From the cell containing the given text, extract its center point as (X, Y) coordinate. 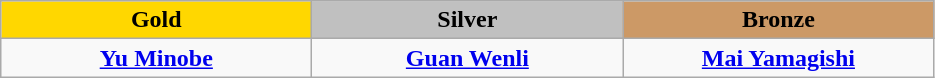
Bronze (778, 20)
Mai Yamagishi (778, 58)
Guan Wenli (468, 58)
Yu Minobe (156, 58)
Silver (468, 20)
Gold (156, 20)
